Return the (X, Y) coordinate for the center point of the cell that contains the specified text.  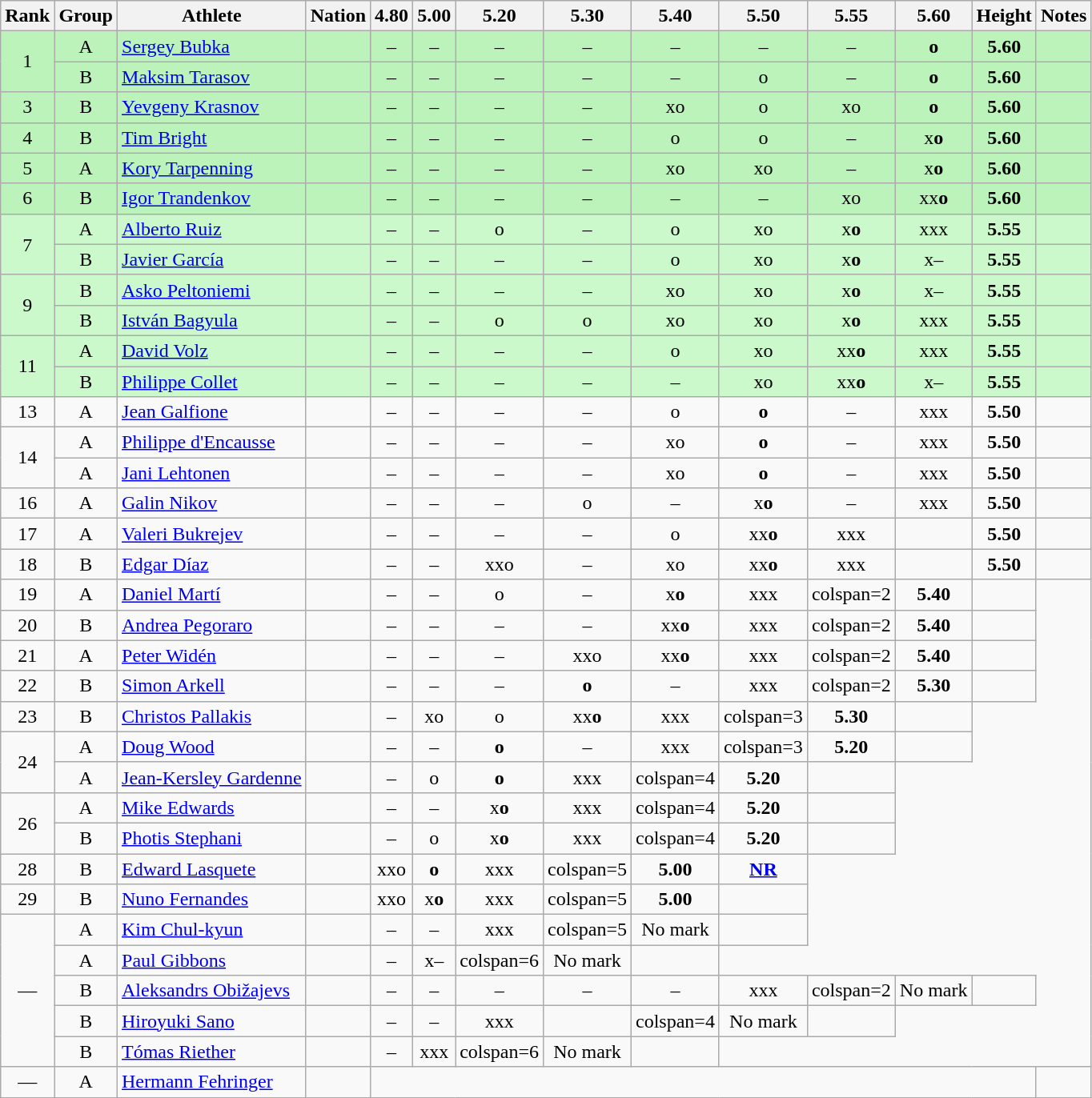
22 (27, 686)
Nation (338, 16)
4 (27, 138)
Jean-Kersley Gardenne (212, 777)
Maksim Tarasov (212, 77)
29 (27, 900)
20 (27, 625)
Hiroyuki Sano (212, 1021)
Peter Widén (212, 655)
4.80 (392, 16)
Christos Pallakis (212, 716)
17 (27, 534)
5 (27, 168)
David Volz (212, 351)
Height (1004, 16)
Tómas Riether (212, 1052)
Asko Peltoniemi (212, 290)
Simon Arkell (212, 686)
11 (27, 366)
13 (27, 412)
Notes (1063, 16)
24 (27, 762)
Yevgeny Krasnov (212, 107)
Doug Wood (212, 747)
6 (27, 198)
Jani Lehtonen (212, 473)
Kim Chul-kyun (212, 930)
Galin Nikov (212, 503)
Edgar Díaz (212, 564)
21 (27, 655)
István Bagyula (212, 320)
18 (27, 564)
Alberto Ruiz (212, 229)
Aleksandrs Obižajevs (212, 991)
Group (86, 16)
19 (27, 595)
26 (27, 823)
Philippe Collet (212, 382)
28 (27, 868)
23 (27, 716)
Andrea Pegoraro (212, 625)
7 (27, 244)
9 (27, 305)
Valeri Bukrejev (212, 534)
Athlete (212, 16)
Igor Trandenkov (212, 198)
Daniel Martí (212, 595)
Rank (27, 16)
Tim Bright (212, 138)
Hermann Fehringer (212, 1082)
Photis Stephani (212, 838)
Jean Galfione (212, 412)
Kory Tarpenning (212, 168)
Mike Edwards (212, 807)
Paul Gibbons (212, 960)
Sergey Bubka (212, 46)
16 (27, 503)
14 (27, 458)
3 (27, 107)
Nuno Fernandes (212, 900)
NR (763, 868)
Philippe d'Encausse (212, 443)
Edward Lasquete (212, 868)
Javier García (212, 259)
1 (27, 62)
